Search for the cell housing the specified text and yield its (x, y) center coordinate. 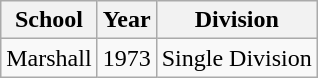
Single Division (236, 58)
Division (236, 20)
1973 (126, 58)
School (49, 20)
Marshall (49, 58)
Year (126, 20)
